Scan for the cell matching the given text and deliver its [x, y] coordinate at center. 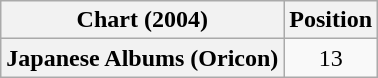
Chart (2004) [142, 20]
Position [331, 20]
13 [331, 58]
Japanese Albums (Oricon) [142, 58]
